Pinpoint the cell where the given text exists, returning its [x, y] midpoint coordinate. 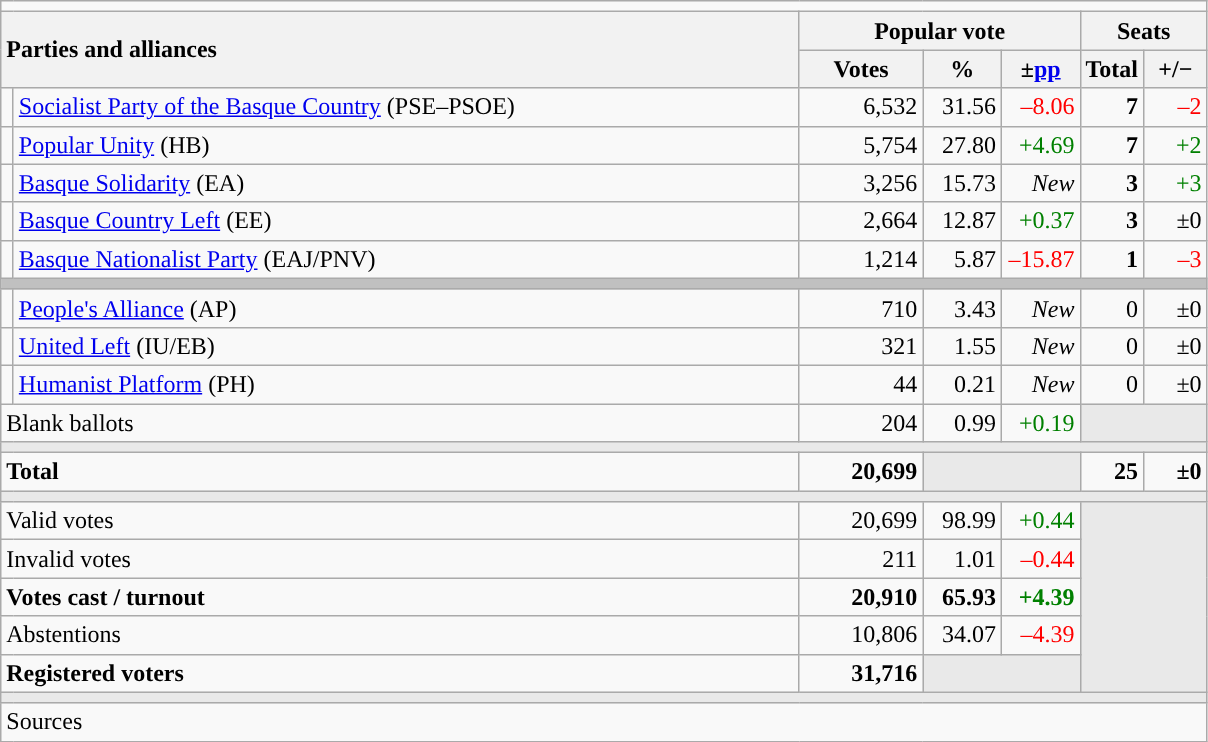
+4.39 [1040, 597]
Registered voters [400, 673]
27.80 [962, 145]
Parties and alliances [400, 50]
5,754 [861, 145]
Basque Solidarity (EA) [406, 183]
Votes cast / turnout [400, 597]
1 [1112, 259]
People's Alliance (AP) [406, 308]
31,716 [861, 673]
+4.69 [1040, 145]
211 [861, 559]
0.99 [962, 423]
% [962, 69]
12.87 [962, 221]
0.21 [962, 384]
3,256 [861, 183]
+2 [1176, 145]
Votes [861, 69]
710 [861, 308]
–8.06 [1040, 107]
10,806 [861, 635]
1.01 [962, 559]
25 [1112, 472]
+3 [1176, 183]
Valid votes [400, 521]
Popular vote [940, 31]
31.56 [962, 107]
United Left (IU/EB) [406, 346]
1,214 [861, 259]
Invalid votes [400, 559]
Socialist Party of the Basque Country (PSE–PSOE) [406, 107]
+0.44 [1040, 521]
Seats [1144, 31]
+0.19 [1040, 423]
44 [861, 384]
–3 [1176, 259]
65.93 [962, 597]
204 [861, 423]
Sources [604, 722]
98.99 [962, 521]
5.87 [962, 259]
Popular Unity (HB) [406, 145]
15.73 [962, 183]
2,664 [861, 221]
–0.44 [1040, 559]
321 [861, 346]
Basque Nationalist Party (EAJ/PNV) [406, 259]
20,910 [861, 597]
3.43 [962, 308]
+/− [1176, 69]
Abstentions [400, 635]
+0.37 [1040, 221]
–4.39 [1040, 635]
–2 [1176, 107]
34.07 [962, 635]
6,532 [861, 107]
–15.87 [1040, 259]
1.55 [962, 346]
Blank ballots [400, 423]
±pp [1040, 69]
Basque Country Left (EE) [406, 221]
Humanist Platform (PH) [406, 384]
